Locate the cell with the specified text and output its (X, Y) center coordinate. 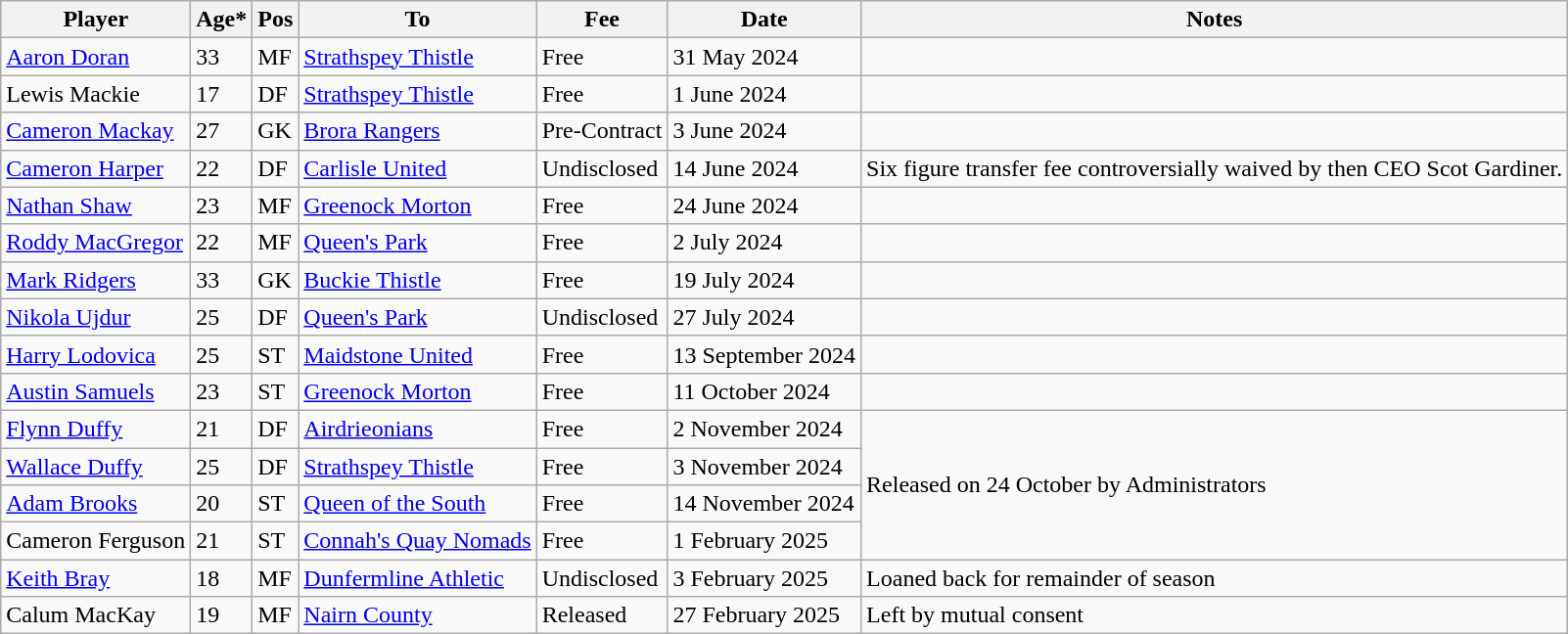
Brora Rangers (417, 131)
Keith Bray (96, 578)
Notes (1215, 20)
14 November 2024 (764, 504)
Dunfermline Athletic (417, 578)
2 July 2024 (764, 243)
Pos (276, 20)
Aaron Doran (96, 57)
11 October 2024 (764, 391)
Released (602, 615)
Connah's Quay Nomads (417, 541)
Harry Lodovica (96, 354)
Wallace Duffy (96, 467)
Airdrieonians (417, 429)
Cameron Ferguson (96, 541)
Adam Brooks (96, 504)
17 (221, 94)
Cameron Harper (96, 168)
Cameron Mackay (96, 131)
3 November 2024 (764, 467)
27 February 2025 (764, 615)
13 September 2024 (764, 354)
19 July 2024 (764, 280)
Nathan Shaw (96, 205)
Calum MacKay (96, 615)
Maidstone United (417, 354)
3 February 2025 (764, 578)
24 June 2024 (764, 205)
Buckie Thistle (417, 280)
Fee (602, 20)
Austin Samuels (96, 391)
Lewis Mackie (96, 94)
Loaned back for remainder of season (1215, 578)
27 (221, 131)
14 June 2024 (764, 168)
Queen of the South (417, 504)
Six figure transfer fee controversially waived by then CEO Scot Gardiner. (1215, 168)
Left by mutual consent (1215, 615)
Age* (221, 20)
1 June 2024 (764, 94)
Released on 24 October by Administrators (1215, 484)
Roddy MacGregor (96, 243)
31 May 2024 (764, 57)
20 (221, 504)
19 (221, 615)
Date (764, 20)
3 June 2024 (764, 131)
Mark Ridgers (96, 280)
Nikola Ujdur (96, 317)
1 February 2025 (764, 541)
Player (96, 20)
2 November 2024 (764, 429)
Pre-Contract (602, 131)
Carlisle United (417, 168)
18 (221, 578)
27 July 2024 (764, 317)
To (417, 20)
Nairn County (417, 615)
Flynn Duffy (96, 429)
